Capture the cell that displays the provided text and extract its (X, Y) central coordinate. 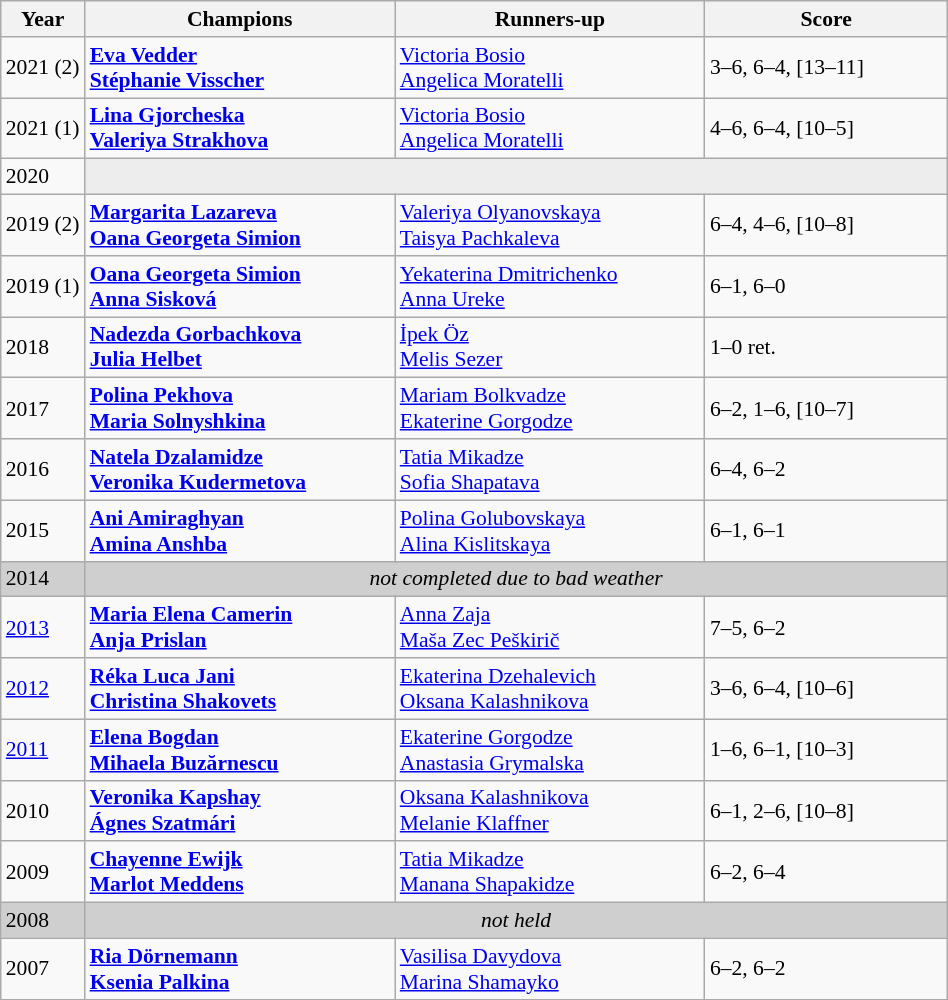
Yekaterina Dmitrichenko Anna Ureke (550, 286)
Chayenne Ewijk Marlot Meddens (240, 872)
Oana Georgeta Simion Anna Sisková (240, 286)
Maria Elena Camerin Anja Prislan (240, 628)
2018 (43, 348)
6–1, 2–6, [10–8] (826, 810)
1–0 ret. (826, 348)
Ani Amiraghyan Amina Anshba (240, 530)
Oksana Kalashnikova Melanie Klaffner (550, 810)
2007 (43, 968)
Champions (240, 19)
Réka Luca Jani Christina Shakovets (240, 688)
Tatia Mikadze Manana Shapakidze (550, 872)
2019 (2) (43, 226)
2011 (43, 750)
2016 (43, 470)
6–4, 6–2 (826, 470)
Eva Vedder Stéphanie Visscher (240, 68)
Score (826, 19)
2012 (43, 688)
2020 (43, 177)
6–1, 6–0 (826, 286)
Tatia Mikadze Sofia Shapatava (550, 470)
Runners-up (550, 19)
Nadezda Gorbachkova Julia Helbet (240, 348)
3–6, 6–4, [10–6] (826, 688)
2021 (2) (43, 68)
Anna Zaja Maša Zec Peškirič (550, 628)
2017 (43, 408)
7–5, 6–2 (826, 628)
Mariam Bolkvadze Ekaterine Gorgodze (550, 408)
6–1, 6–1 (826, 530)
Lina Gjorcheska Valeriya Strakhova (240, 128)
not completed due to bad weather (516, 579)
2009 (43, 872)
İpek Öz Melis Sezer (550, 348)
Natela Dzalamidze Veronika Kudermetova (240, 470)
Elena Bogdan Mihaela Buzărnescu (240, 750)
2014 (43, 579)
2008 (43, 921)
3–6, 6–4, [13–11] (826, 68)
2010 (43, 810)
6–4, 4–6, [10–8] (826, 226)
Polina Pekhova Maria Solnyshkina (240, 408)
Vasilisa Davydova Marina Shamayko (550, 968)
1–6, 6–1, [10–3] (826, 750)
6–2, 6–4 (826, 872)
not held (516, 921)
Polina Golubovskaya Alina Kislitskaya (550, 530)
Ekaterina Dzehalevich Oksana Kalashnikova (550, 688)
Ria Dörnemann Ksenia Palkina (240, 968)
Year (43, 19)
6–2, 6–2 (826, 968)
Margarita Lazareva Oana Georgeta Simion (240, 226)
Ekaterine Gorgodze Anastasia Grymalska (550, 750)
2019 (1) (43, 286)
Valeriya Olyanovskaya Taisya Pachkaleva (550, 226)
2015 (43, 530)
Veronika Kapshay Ágnes Szatmári (240, 810)
4–6, 6–4, [10–5] (826, 128)
6–2, 1–6, [10–7] (826, 408)
2013 (43, 628)
2021 (1) (43, 128)
